Locate the cell with the specified text and output its [X, Y] center coordinate. 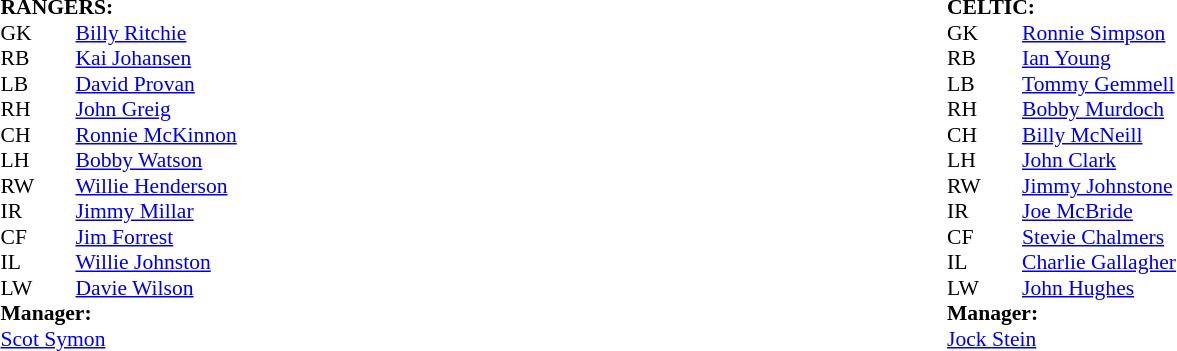
Ian Young [1099, 59]
David Provan [156, 84]
Stevie Chalmers [1099, 237]
Billy Ritchie [156, 33]
John Hughes [1099, 288]
Bobby Murdoch [1099, 109]
Bobby Watson [156, 161]
Ronnie Simpson [1099, 33]
Jim Forrest [156, 237]
John Clark [1099, 161]
John Greig [156, 109]
Davie Wilson [156, 288]
Charlie Gallagher [1099, 263]
Ronnie McKinnon [156, 135]
Jimmy Millar [156, 211]
Billy McNeill [1099, 135]
Kai Johansen [156, 59]
Willie Johnston [156, 263]
Jimmy Johnstone [1099, 186]
Willie Henderson [156, 186]
Tommy Gemmell [1099, 84]
Joe McBride [1099, 211]
